Extract the [X, Y] coordinate from the center of the cell holding the provided text.  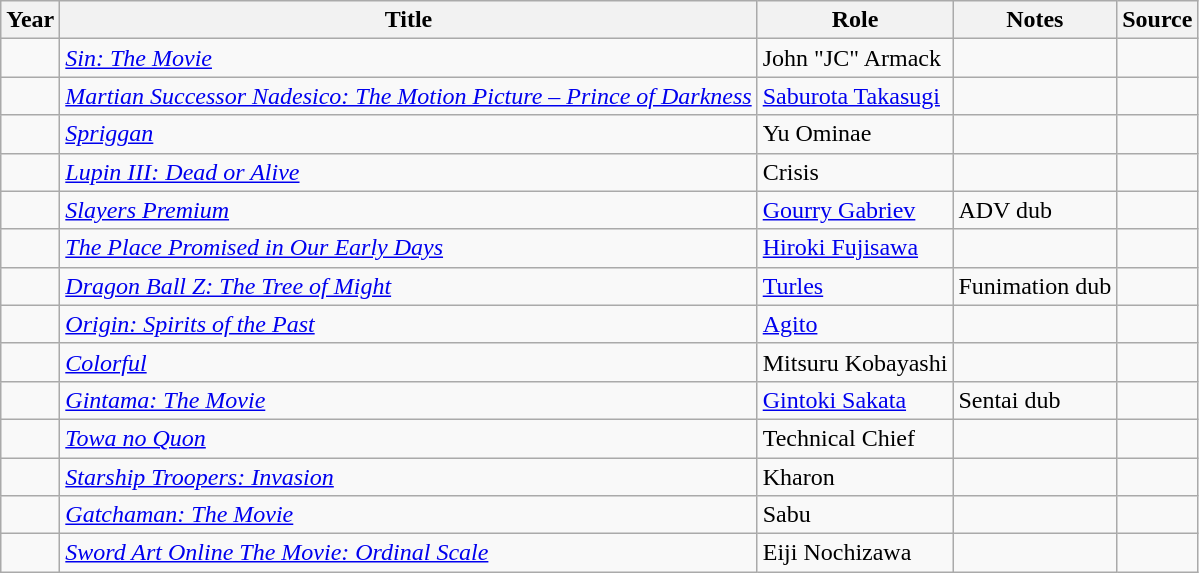
Dragon Ball Z: The Tree of Might [408, 286]
Notes [1035, 20]
Eiji Nochizawa [855, 553]
Yu Ominae [855, 134]
Sentai dub [1035, 400]
Turles [855, 286]
John "JC" Armack [855, 58]
ADV dub [1035, 210]
Year [30, 20]
Gourry Gabriev [855, 210]
Slayers Premium [408, 210]
Hiroki Fujisawa [855, 248]
The Place Promised in Our Early Days [408, 248]
Colorful [408, 362]
Agito [855, 324]
Mitsuru Kobayashi [855, 362]
Role [855, 20]
Technical Chief [855, 438]
Martian Successor Nadesico: The Motion Picture – Prince of Darkness [408, 96]
Kharon [855, 477]
Funimation dub [1035, 286]
Origin: Spirits of the Past [408, 324]
Crisis [855, 172]
Saburota Takasugi [855, 96]
Towa no Quon [408, 438]
Sabu [855, 515]
Spriggan [408, 134]
Starship Troopers: Invasion [408, 477]
Gatchaman: The Movie [408, 515]
Sword Art Online The Movie: Ordinal Scale [408, 553]
Title [408, 20]
Lupin III: Dead or Alive [408, 172]
Source [1158, 20]
Gintama: The Movie [408, 400]
Sin: The Movie [408, 58]
Gintoki Sakata [855, 400]
